Output the [x, y] coordinate of the center of the cell containing the given text.  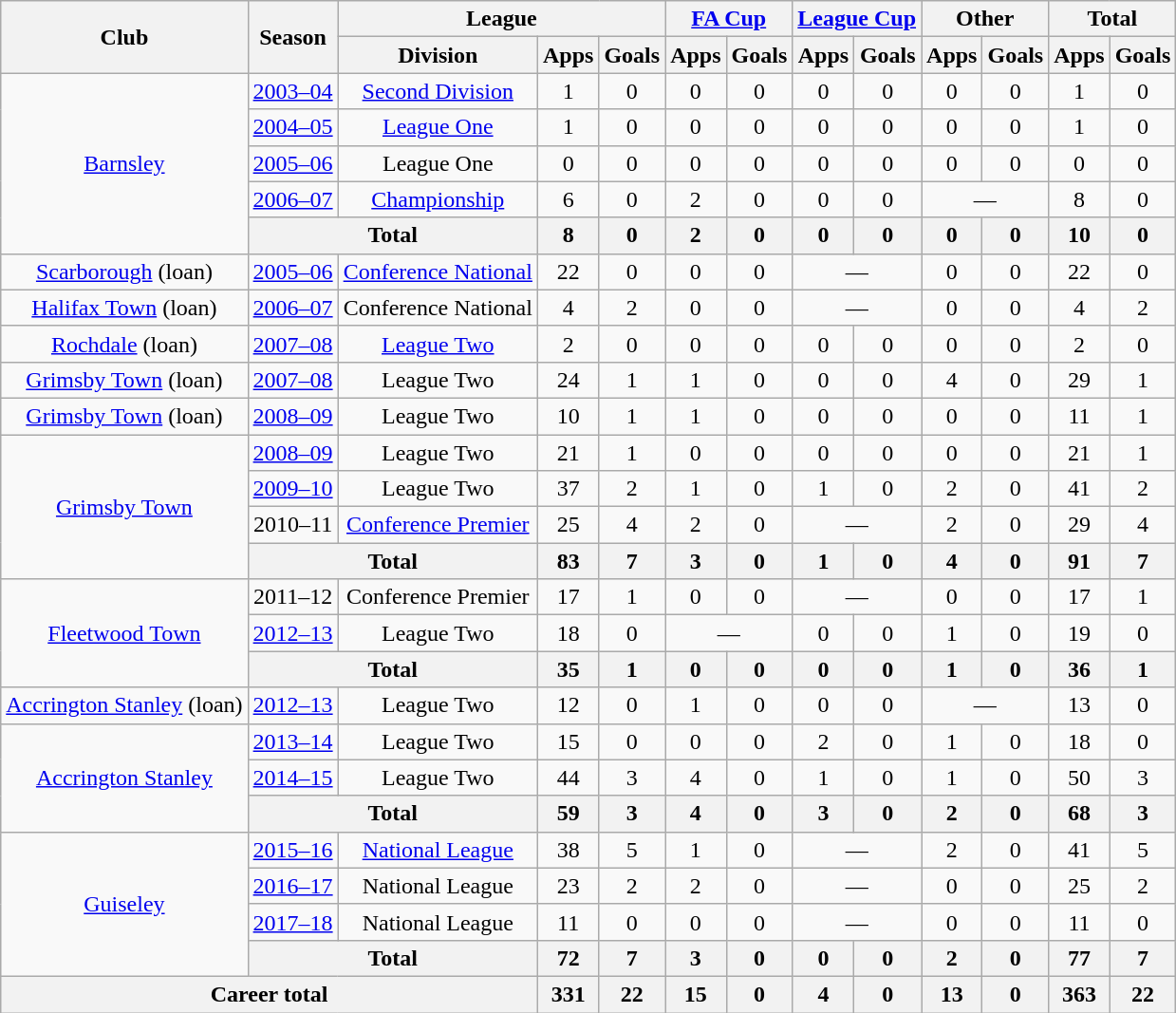
35 [568, 669]
League [501, 19]
2010–11 [292, 525]
2017–18 [292, 922]
2015–16 [292, 850]
24 [568, 380]
Club [124, 37]
2003–04 [292, 91]
2013–14 [292, 741]
331 [568, 994]
2004–05 [292, 127]
Season [292, 37]
2016–17 [292, 886]
Division [438, 55]
23 [568, 886]
19 [1079, 633]
Scarborough (loan) [124, 272]
Halifax Town (loan) [124, 308]
6 [568, 199]
59 [568, 814]
2014–15 [292, 778]
50 [1079, 778]
Other [985, 19]
77 [1079, 958]
2011–12 [292, 597]
12 [568, 705]
Championship [438, 199]
83 [568, 561]
Accrington Stanley [124, 778]
Grimsby Town [124, 507]
68 [1079, 814]
Career total [270, 994]
72 [568, 958]
44 [568, 778]
FA Cup [729, 19]
Rochdale (loan) [124, 344]
36 [1079, 669]
Guiseley [124, 904]
38 [568, 850]
Accrington Stanley (loan) [124, 705]
363 [1079, 994]
Barnsley [124, 163]
Second Division [438, 91]
37 [568, 489]
2009–10 [292, 489]
League Cup [857, 19]
Fleetwood Town [124, 633]
91 [1079, 561]
